Identify which cell holds the provided text, then report its (x, y) central coordinate. 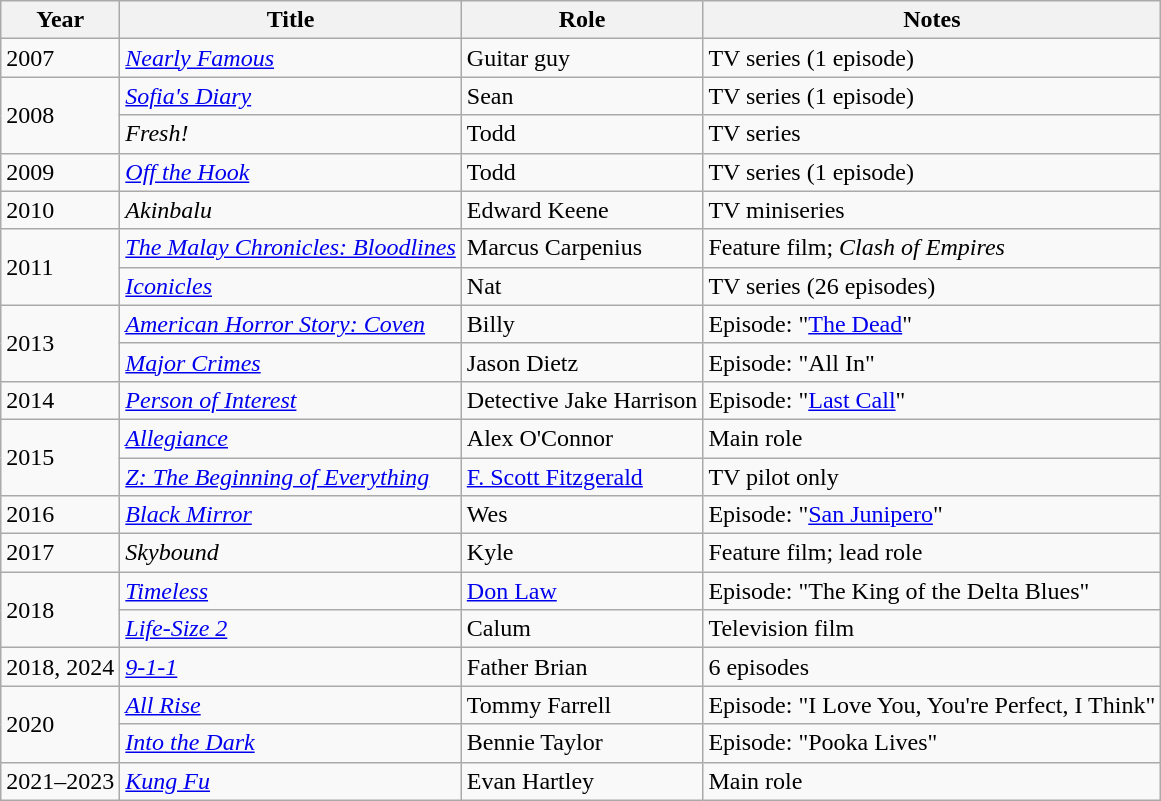
Billy (582, 324)
Title (290, 20)
Marcus Carpenius (582, 248)
Edward Keene (582, 210)
2014 (60, 400)
Life-Size 2 (290, 629)
2011 (60, 267)
TV series (932, 134)
Timeless (290, 591)
Feature film; lead role (932, 553)
F. Scott Fitzgerald (582, 477)
Sean (582, 96)
Episode: "I Love You, You're Perfect, I Think" (932, 705)
Evan Hartley (582, 781)
Kung Fu (290, 781)
Guitar guy (582, 58)
Episode: "San Junipero" (932, 515)
2008 (60, 115)
Major Crimes (290, 362)
Role (582, 20)
Jason Dietz (582, 362)
Allegiance (290, 438)
2007 (60, 58)
Person of Interest (290, 400)
Nat (582, 286)
Episode: "Pooka Lives" (932, 743)
2016 (60, 515)
Skybound (290, 553)
Detective Jake Harrison (582, 400)
2021–2023 (60, 781)
Wes (582, 515)
Akinbalu (290, 210)
TV miniseries (932, 210)
Year (60, 20)
Nearly Famous (290, 58)
2018, 2024 (60, 667)
Bennie Taylor (582, 743)
Kyle (582, 553)
Calum (582, 629)
TV series (26 episodes) (932, 286)
Sofia's Diary (290, 96)
Alex O'Connor (582, 438)
TV pilot only (932, 477)
9-1-1 (290, 667)
Black Mirror (290, 515)
2009 (60, 172)
2013 (60, 343)
2015 (60, 457)
Tommy Farrell (582, 705)
American Horror Story: Coven (290, 324)
Episode: "All In" (932, 362)
Fresh! (290, 134)
Father Brian (582, 667)
Episode: "The Dead" (932, 324)
Episode: "Last Call" (932, 400)
2010 (60, 210)
Television film (932, 629)
The Malay Chronicles: Bloodlines (290, 248)
2018 (60, 610)
Off the Hook (290, 172)
Into the Dark (290, 743)
Feature film; Clash of Empires (932, 248)
Iconicles (290, 286)
Episode: "The King of the Delta Blues" (932, 591)
2020 (60, 724)
All Rise (290, 705)
Z: The Beginning of Everything (290, 477)
Don Law (582, 591)
6 episodes (932, 667)
Notes (932, 20)
2017 (60, 553)
